Output the (X, Y) coordinate of the center of the cell containing the given text.  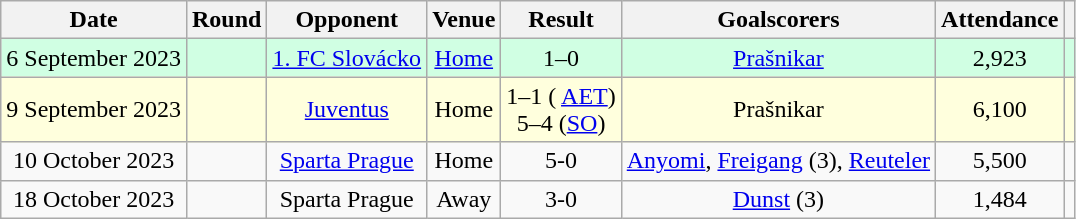
Dunst (3) (778, 199)
Venue (464, 20)
Opponent (347, 20)
3-0 (561, 199)
10 October 2023 (94, 161)
5,500 (1000, 161)
5-0 (561, 161)
2,923 (1000, 58)
Goalscorers (778, 20)
Round (226, 20)
9 September 2023 (94, 110)
6 September 2023 (94, 58)
1–0 (561, 58)
18 October 2023 (94, 199)
1. FC Slovácko (347, 58)
Date (94, 20)
Away (464, 199)
Anyomi, Freigang (3), Reuteler (778, 161)
Attendance (1000, 20)
Juventus (347, 110)
Result (561, 20)
6,100 (1000, 110)
1–1 ( AET)5–4 (SO) (561, 110)
1,484 (1000, 199)
